Pinpoint the cell where the given text exists, returning its (x, y) midpoint coordinate. 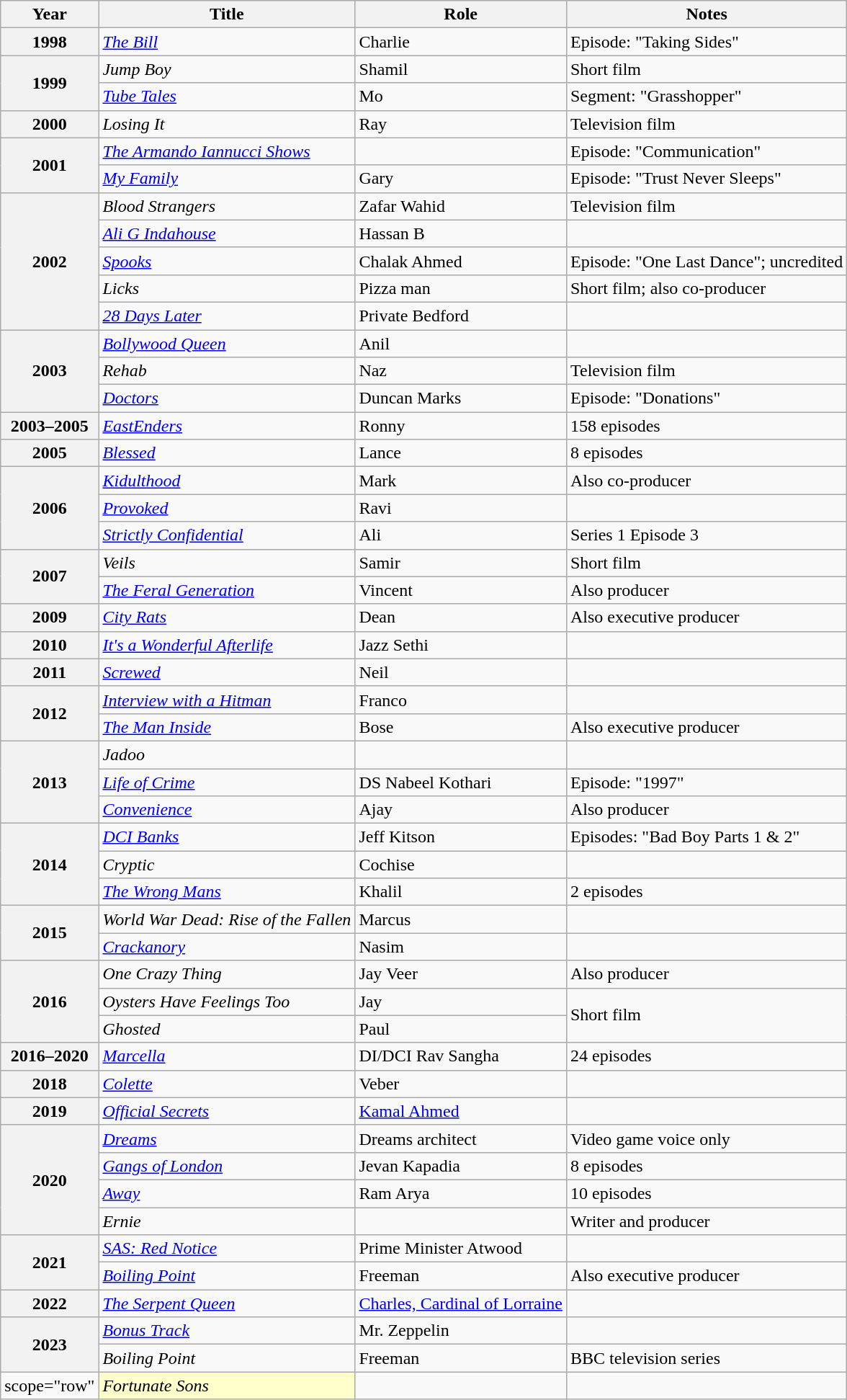
Vincent (461, 590)
2016–2020 (50, 1056)
Dean (461, 617)
158 episodes (706, 426)
Cryptic (227, 865)
2023 (50, 1345)
Nasim (461, 947)
Mo (461, 97)
28 Days Later (227, 316)
Lance (461, 453)
Episode: "Communication" (706, 151)
2003 (50, 371)
Year (50, 14)
2001 (50, 165)
Jump Boy (227, 69)
Short film; also co-producer (706, 288)
Charles, Cardinal of Lorraine (461, 1303)
Episode: "Donations" (706, 398)
Ali (461, 535)
Shamil (461, 69)
1998 (50, 42)
Bose (461, 727)
Segment: "Grasshopper" (706, 97)
My Family (227, 179)
Jazz Sethi (461, 645)
Video game voice only (706, 1138)
Gangs of London (227, 1166)
Bonus Track (227, 1331)
Bollywood Queen (227, 344)
Episode: "One Last Dance"; uncredited (706, 261)
Jay (461, 1002)
Hassan B (461, 233)
Neil (461, 672)
Notes (706, 14)
2007 (50, 576)
Dreams (227, 1138)
Kidulthood (227, 481)
Away (227, 1193)
2013 (50, 782)
2010 (50, 645)
Charlie (461, 42)
Kamal Ahmed (461, 1111)
The Bill (227, 42)
Cochise (461, 865)
2015 (50, 933)
Life of Crime (227, 782)
Tube Tales (227, 97)
Jadoo (227, 754)
Mark (461, 481)
Losing It (227, 124)
Episode: "Trust Never Sleeps" (706, 179)
Ali G Indahouse (227, 233)
Ajay (461, 810)
Duncan Marks (461, 398)
The Man Inside (227, 727)
Anil (461, 344)
Naz (461, 371)
Mr. Zeppelin (461, 1331)
Crackanory (227, 947)
Private Bedford (461, 316)
Samir (461, 563)
Licks (227, 288)
Colette (227, 1084)
Ernie (227, 1221)
24 episodes (706, 1056)
2012 (50, 713)
10 episodes (706, 1193)
Fortunate Sons (227, 1386)
Role (461, 14)
2000 (50, 124)
2021 (50, 1262)
Also co-producer (706, 481)
SAS: Red Notice (227, 1249)
The Wrong Mans (227, 892)
Provoked (227, 508)
2 episodes (706, 892)
Chalak Ahmed (461, 261)
2002 (50, 261)
DCI Banks (227, 837)
Veils (227, 563)
The Armando Iannucci Shows (227, 151)
DS Nabeel Kothari (461, 782)
Zafar Wahid (461, 206)
2016 (50, 1002)
2003–2005 (50, 426)
2014 (50, 865)
Pizza man (461, 288)
Dreams architect (461, 1138)
2011 (50, 672)
2009 (50, 617)
Blood Strangers (227, 206)
Interview with a Hitman (227, 700)
City Rats (227, 617)
Rehab (227, 371)
One Crazy Thing (227, 974)
Marcus (461, 919)
Convenience (227, 810)
Ronny (461, 426)
Writer and producer (706, 1221)
Episode: "1997" (706, 782)
Gary (461, 179)
Paul (461, 1029)
Title (227, 14)
Veber (461, 1084)
2020 (50, 1180)
2019 (50, 1111)
Khalil (461, 892)
Ram Arya (461, 1193)
2006 (50, 508)
Prime Minister Atwood (461, 1249)
The Serpent Queen (227, 1303)
Episode: "Taking Sides" (706, 42)
Official Secrets (227, 1111)
scope="row" (50, 1386)
Ray (461, 124)
Oysters Have Feelings Too (227, 1002)
The Feral Generation (227, 590)
Ghosted (227, 1029)
1999 (50, 83)
World War Dead: Rise of the Fallen (227, 919)
Blessed (227, 453)
Ravi (461, 508)
Jevan Kapadia (461, 1166)
Episodes: "Bad Boy Parts 1 & 2" (706, 837)
2018 (50, 1084)
2005 (50, 453)
EastEnders (227, 426)
Franco (461, 700)
Strictly Confidential (227, 535)
It's a Wonderful Afterlife (227, 645)
Jay Veer (461, 974)
BBC television series (706, 1358)
Series 1 Episode 3 (706, 535)
Spooks (227, 261)
DI/DCI Rav Sangha (461, 1056)
Marcella (227, 1056)
2022 (50, 1303)
Jeff Kitson (461, 837)
Screwed (227, 672)
Doctors (227, 398)
